Provide the [X, Y] coordinate of the cell's center where the given text is located.  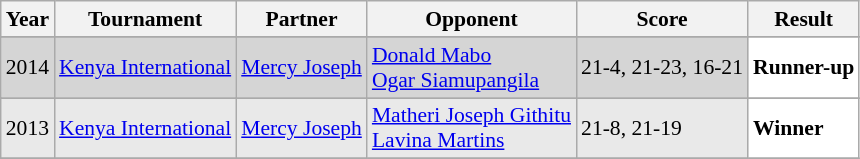
2014 [28, 68]
21-4, 21-23, 16-21 [662, 68]
Donald Mabo Ogar Siamupangila [472, 68]
Tournament [145, 19]
Runner-up [804, 68]
Winner [804, 128]
Partner [302, 19]
Matheri Joseph Githitu Lavina Martins [472, 128]
Result [804, 19]
Opponent [472, 19]
2013 [28, 128]
21-8, 21-19 [662, 128]
Year [28, 19]
Score [662, 19]
